Determine the (X, Y) coordinate at the center of the cell enclosing the given text.  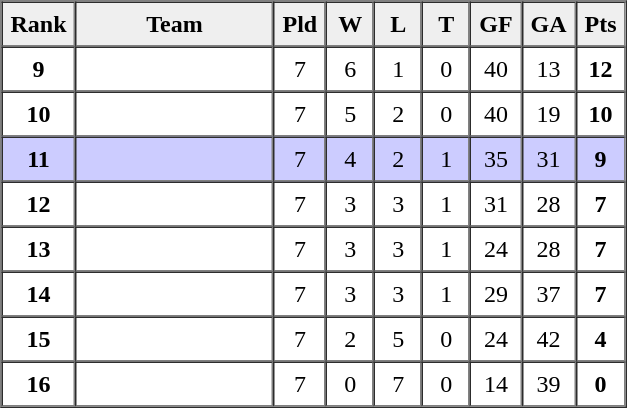
GF (496, 24)
39 (549, 384)
L (398, 24)
19 (549, 114)
GA (549, 24)
15 (39, 338)
W (350, 24)
T (446, 24)
Team (175, 24)
Pld (300, 24)
11 (39, 158)
6 (350, 68)
16 (39, 384)
37 (549, 294)
Pts (601, 24)
Rank (39, 24)
35 (496, 158)
42 (549, 338)
29 (496, 294)
